Search for the cell housing the specified text and yield its [X, Y] center coordinate. 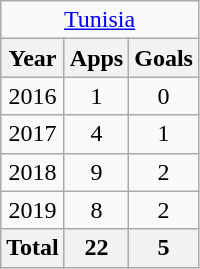
9 [96, 172]
Tunisia [100, 20]
2018 [33, 172]
2016 [33, 96]
2019 [33, 210]
2017 [33, 134]
5 [164, 248]
Year [33, 58]
8 [96, 210]
0 [164, 96]
4 [96, 134]
Goals [164, 58]
Apps [96, 58]
22 [96, 248]
Total [33, 248]
